Determine the (x, y) coordinate at the center of the cell enclosing the given text.  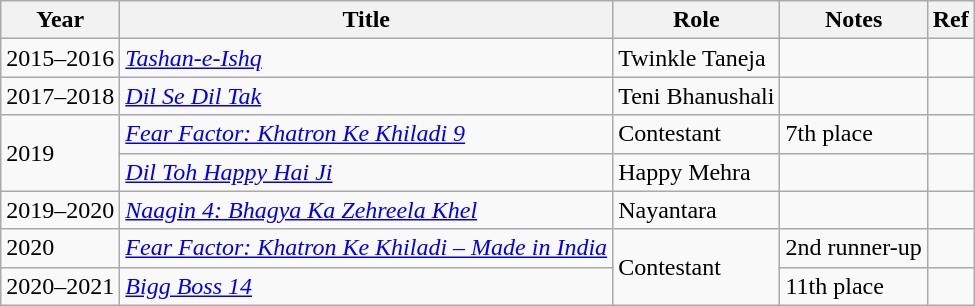
Role (696, 20)
Year (60, 20)
Fear Factor: Khatron Ke Khiladi 9 (366, 134)
2015–2016 (60, 58)
Notes (854, 20)
2020–2021 (60, 286)
Naagin 4: Bhagya Ka Zehreela Khel (366, 210)
Title (366, 20)
Dil Toh Happy Hai Ji (366, 172)
Dil Se Dil Tak (366, 96)
Twinkle Taneja (696, 58)
Nayantara (696, 210)
Bigg Boss 14 (366, 286)
2017–2018 (60, 96)
11th place (854, 286)
2019 (60, 153)
Ref (950, 20)
2019–2020 (60, 210)
7th place (854, 134)
2020 (60, 248)
Happy Mehra (696, 172)
Teni Bhanushali (696, 96)
Tashan-e-Ishq (366, 58)
Fear Factor: Khatron Ke Khiladi – Made in India (366, 248)
2nd runner-up (854, 248)
